Determine the [X, Y] coordinate at the center of the cell enclosing the given text.  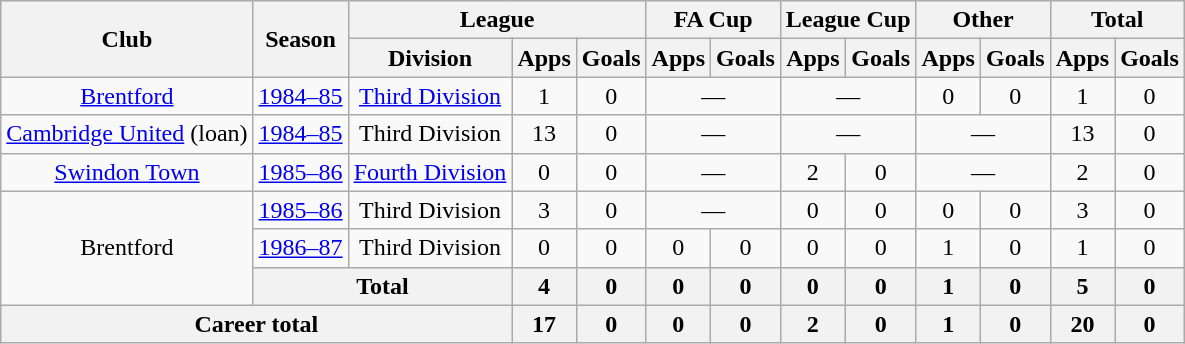
Career total [256, 324]
20 [1082, 324]
League Cup [848, 20]
Division [430, 58]
Cambridge United (loan) [127, 134]
5 [1082, 286]
Season [300, 39]
Swindon Town [127, 172]
17 [544, 324]
League [497, 20]
Other [983, 20]
4 [544, 286]
1986–87 [300, 248]
Fourth Division [430, 172]
FA Cup [713, 20]
Club [127, 39]
